Detect which cell encompasses the target text, then output its [X, Y] center coordinate. 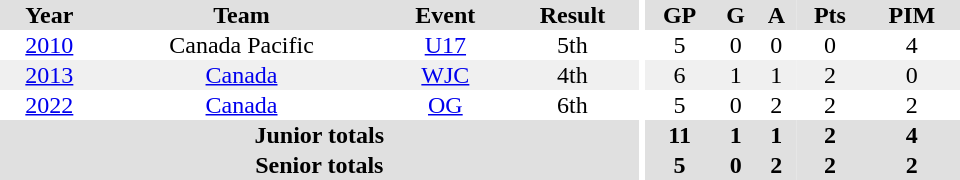
6 [679, 75]
A [776, 15]
2013 [50, 75]
5th [572, 45]
Team [242, 15]
Year [50, 15]
6th [572, 105]
WJC [445, 75]
PIM [912, 15]
U17 [445, 45]
11 [679, 135]
2022 [50, 105]
Canada Pacific [242, 45]
Junior totals [320, 135]
GP [679, 15]
OG [445, 105]
Senior totals [320, 165]
Pts [830, 15]
2010 [50, 45]
4th [572, 75]
G [736, 15]
Event [445, 15]
Result [572, 15]
